Scan for the cell matching the given text and deliver its (x, y) coordinate at center. 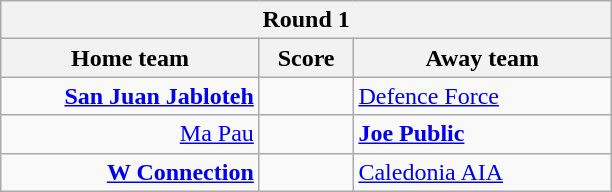
Joe Public (482, 134)
Score (306, 58)
Round 1 (306, 20)
Ma Pau (130, 134)
Home team (130, 58)
San Juan Jabloteh (130, 96)
W Connection (130, 172)
Caledonia AIA (482, 172)
Defence Force (482, 96)
Away team (482, 58)
